Identify which cell holds the provided text, then report its [X, Y] central coordinate. 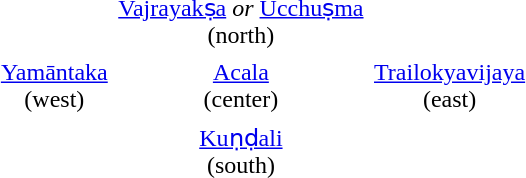
Acala(center) [241, 86]
